From the cell containing the given text, extract its center point as (x, y) coordinate. 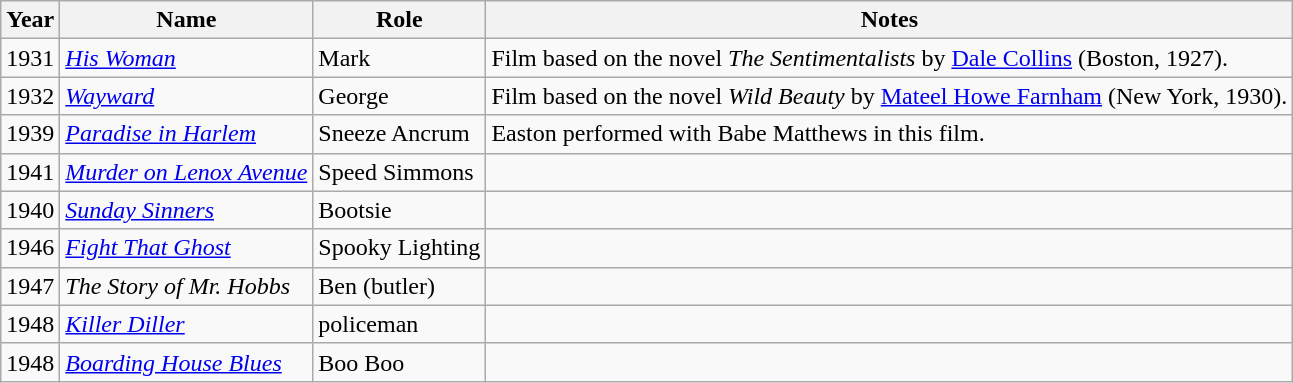
Ben (butler) (400, 286)
Speed Simmons (400, 172)
Spooky Lighting (400, 248)
His Woman (186, 58)
Notes (890, 20)
policeman (400, 324)
1947 (30, 286)
Boo Boo (400, 362)
1941 (30, 172)
1946 (30, 248)
Sneeze Ancrum (400, 134)
Murder on Lenox Avenue (186, 172)
Bootsie (400, 210)
Fight That Ghost (186, 248)
Boarding House Blues (186, 362)
1940 (30, 210)
Role (400, 20)
Wayward (186, 96)
Film based on the novel The Sentimentalists by Dale Collins (Boston, 1927). (890, 58)
Killer Diller (186, 324)
Paradise in Harlem (186, 134)
Easton performed with Babe Matthews in this film. (890, 134)
Name (186, 20)
The Story of Mr. Hobbs (186, 286)
1939 (30, 134)
George (400, 96)
1931 (30, 58)
1932 (30, 96)
Sunday Sinners (186, 210)
Film based on the novel Wild Beauty by Mateel Howe Farnham (New York, 1930). (890, 96)
Year (30, 20)
Mark (400, 58)
